Pinpoint the cell where the given text exists, returning its [X, Y] midpoint coordinate. 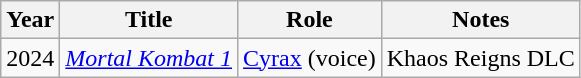
Cyrax (voice) [310, 58]
Mortal Kombat 1 [149, 58]
Role [310, 20]
Khaos Reigns DLC [480, 58]
Title [149, 20]
2024 [30, 58]
Notes [480, 20]
Year [30, 20]
